Determine the (x, y) coordinate at the center of the cell enclosing the given text.  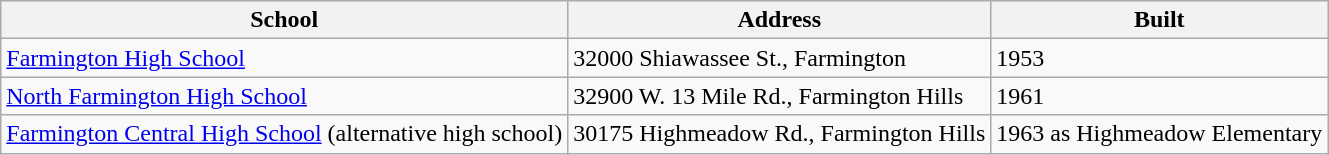
Address (780, 20)
32900 W. 13 Mile Rd., Farmington Hills (780, 96)
1961 (1160, 96)
School (284, 20)
Built (1160, 20)
North Farmington High School (284, 96)
1953 (1160, 58)
Farmington Central High School (alternative high school) (284, 134)
32000 Shiawassee St., Farmington (780, 58)
Farmington High School (284, 58)
1963 as Highmeadow Elementary (1160, 134)
30175 Highmeadow Rd., Farmington Hills (780, 134)
